Identify which cell holds the provided text, then report its [x, y] central coordinate. 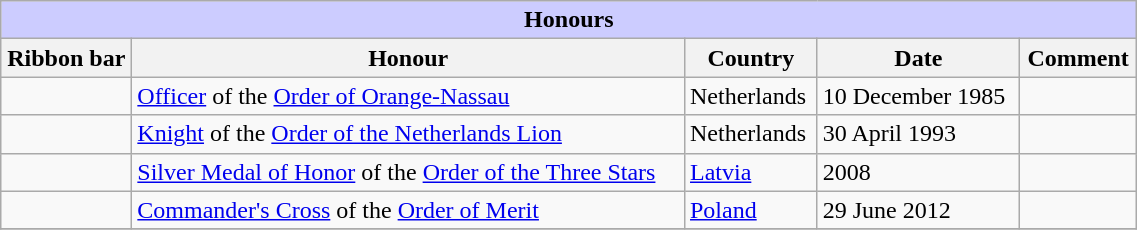
Latvia [750, 172]
Commander's Cross of the Order of Merit [408, 210]
Honour [408, 58]
2008 [918, 172]
Poland [750, 210]
Date [918, 58]
Country [750, 58]
Knight of the Order of the Netherlands Lion [408, 134]
30 April 1993 [918, 134]
Officer of the Order of Orange-Nassau [408, 96]
Ribbon bar [66, 58]
29 June 2012 [918, 210]
Honours [569, 20]
10 December 1985 [918, 96]
Comment [1078, 58]
Silver Medal of Honor of the Order of the Three Stars [408, 172]
